Provide the [x, y] coordinate of the cell's center where the given text is located.  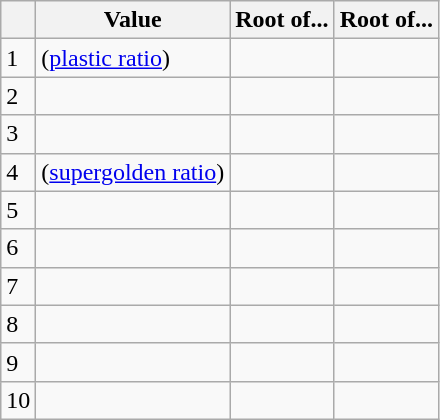
8 [18, 324]
(supergolden ratio) [133, 172]
3 [18, 134]
9 [18, 362]
4 [18, 172]
7 [18, 286]
2 [18, 96]
10 [18, 400]
5 [18, 210]
(plastic ratio) [133, 58]
1 [18, 58]
Value [133, 20]
6 [18, 248]
